Provide the [x, y] coordinate of the cell's center where the given text is located.  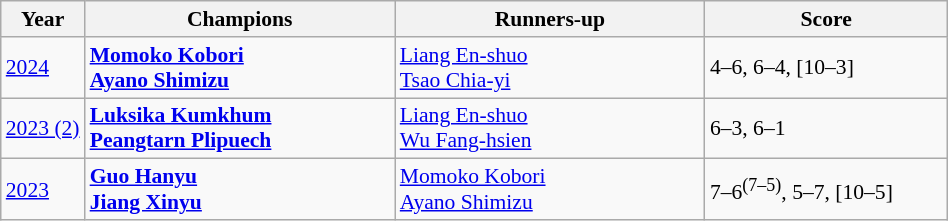
Liang En-shuo Wu Fang-hsien [550, 128]
Score [826, 19]
Year [43, 19]
7–6(7–5), 5–7, [10–5] [826, 190]
Luksika Kumkhum Peangtarn Plipuech [240, 128]
2023 (2) [43, 128]
2024 [43, 68]
Champions [240, 19]
Runners-up [550, 19]
Guo Hanyu Jiang Xinyu [240, 190]
Liang En-shuo Tsao Chia-yi [550, 68]
2023 [43, 190]
6–3, 6–1 [826, 128]
4–6, 6–4, [10–3] [826, 68]
